For the text-containing cell, return its midpoint in (x, y) coordinate format. 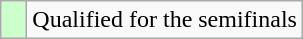
Qualified for the semifinals (165, 20)
